Find where the given text appears and provide that cell's center as [X, Y] coordinate. 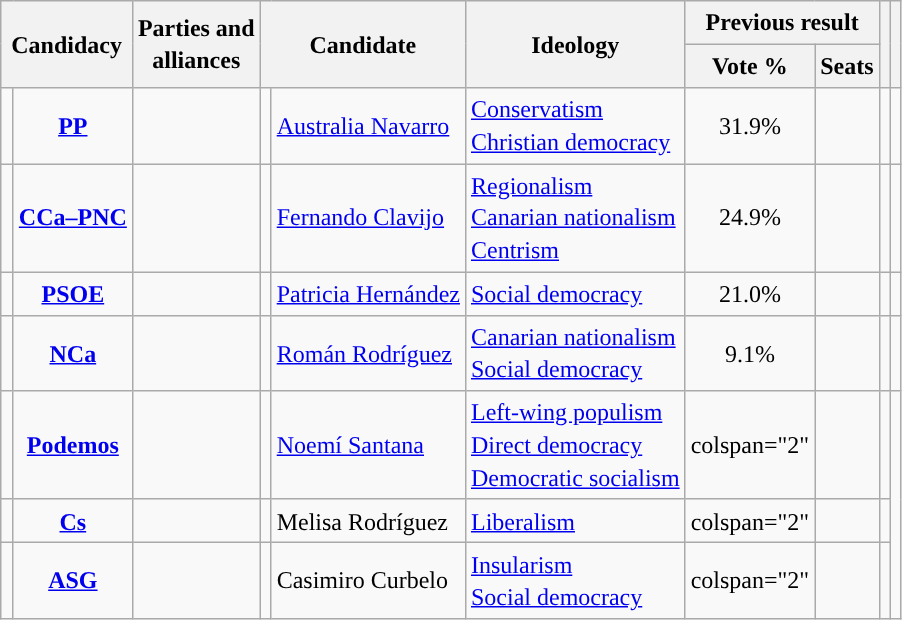
Ideology [575, 44]
Patricia Hernández [368, 294]
Casimiro Curbelo [368, 581]
Canarian nationalismSocial democracy [575, 353]
Previous result [782, 22]
PP [72, 126]
Parties andalliances [196, 44]
Left-wing populismDirect democracyDemocratic socialism [575, 445]
21.0% [750, 294]
Social democracy [575, 294]
9.1% [750, 353]
31.9% [750, 126]
Melisa Rodríguez [368, 520]
Román Rodríguez [368, 353]
24.9% [750, 218]
Candidate [362, 44]
PSOE [72, 294]
Seats [847, 66]
ConservatismChristian democracy [575, 126]
RegionalismCanarian nationalismCentrism [575, 218]
Liberalism [575, 520]
Australia Navarro [368, 126]
Cs [72, 520]
CCa–PNC [72, 218]
Noemí Santana [368, 445]
Candidacy [67, 44]
NCa [72, 353]
ASG [72, 581]
Podemos [72, 445]
InsularismSocial democracy [575, 581]
Vote % [750, 66]
Fernando Clavijo [368, 218]
